For the text-containing cell, return its midpoint in (X, Y) coordinate format. 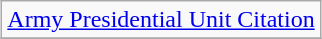
Army Presidential Unit Citation (161, 20)
